From the cell containing the given text, extract its center point as [X, Y] coordinate. 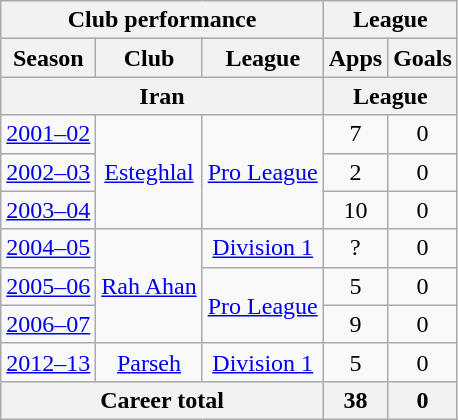
Club [149, 58]
Club performance [162, 20]
2003–04 [48, 210]
Iran [162, 96]
Goals [423, 58]
2 [355, 172]
Apps [355, 58]
? [355, 248]
2004–05 [48, 248]
Esteghlal [149, 172]
38 [355, 400]
Rah Ahan [149, 286]
2002–03 [48, 172]
2001–02 [48, 134]
Career total [162, 400]
2012–13 [48, 362]
10 [355, 210]
Parseh [149, 362]
7 [355, 134]
9 [355, 324]
Season [48, 58]
2005–06 [48, 286]
2006–07 [48, 324]
